Pinpoint the cell where the given text exists, returning its (X, Y) midpoint coordinate. 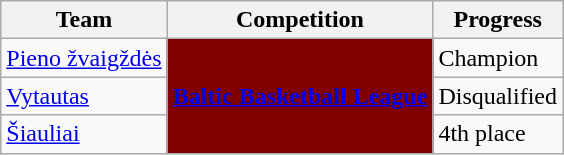
Baltic Basketball League (300, 96)
Šiauliai (84, 134)
Vytautas (84, 96)
Progress (498, 20)
Champion (498, 58)
Pieno žvaigždės (84, 58)
Competition (300, 20)
Disqualified (498, 96)
Team (84, 20)
4th place (498, 134)
